Output the (x, y) coordinate of the center of the cell containing the given text.  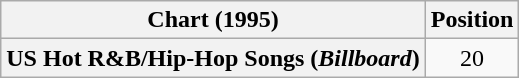
Chart (1995) (213, 20)
Position (472, 20)
20 (472, 58)
US Hot R&B/Hip-Hop Songs (Billboard) (213, 58)
